Return [X, Y] of the center of cell containing provided text 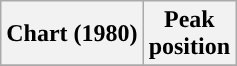
Chart (1980) [72, 34]
Peakposition [189, 34]
